Locate the cell with the specified text and output its (x, y) center coordinate. 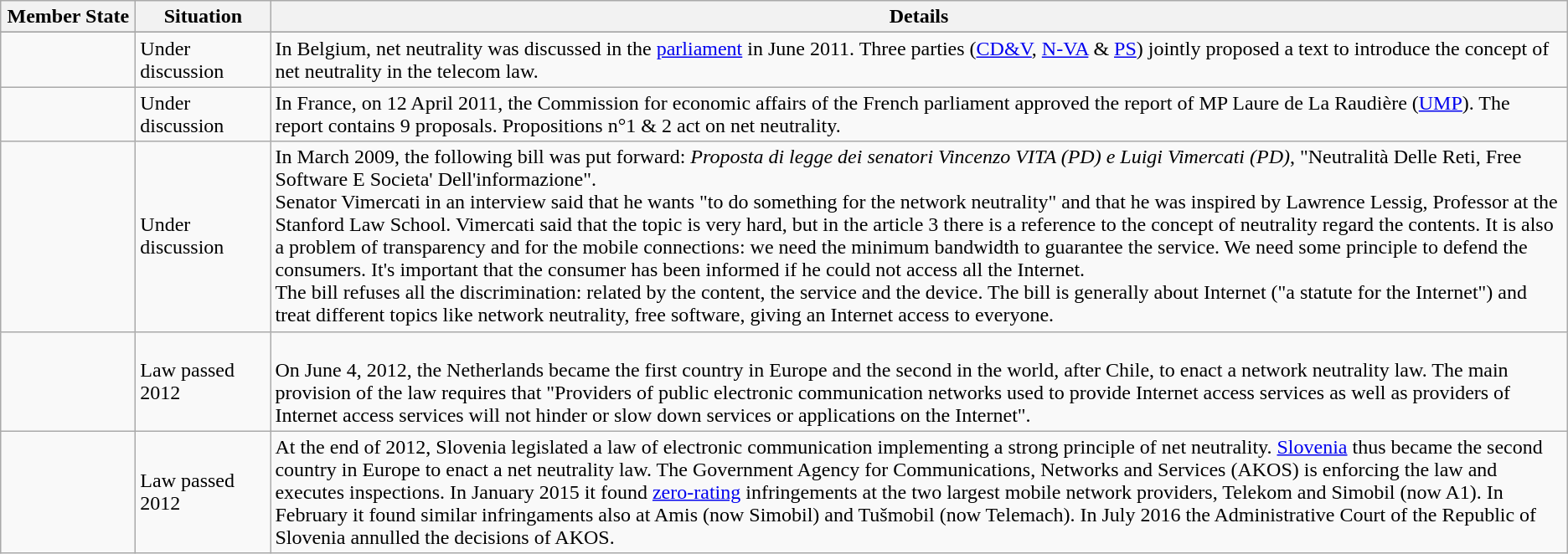
Details (919, 17)
Situation (203, 17)
Member State (69, 17)
